Determine the [x, y] coordinate at the center of the cell enclosing the given text.  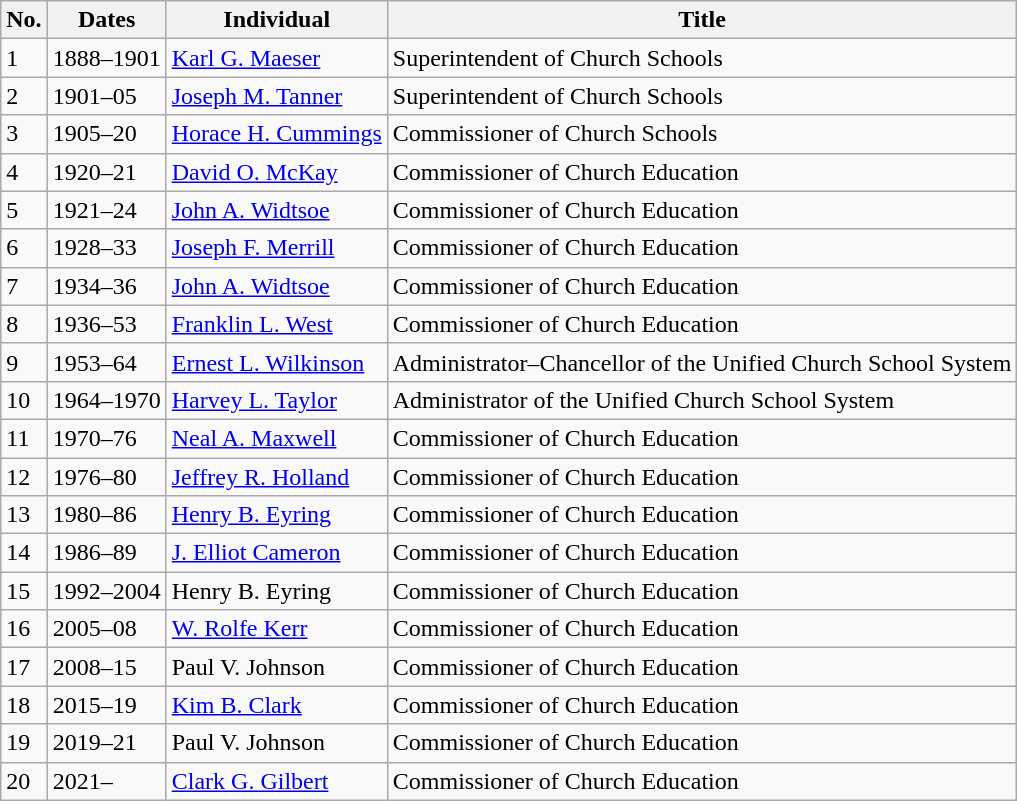
1953–64 [106, 362]
8 [24, 324]
1928–33 [106, 248]
17 [24, 667]
20 [24, 781]
14 [24, 553]
13 [24, 515]
Clark G. Gilbert [276, 781]
Harvey L. Taylor [276, 400]
16 [24, 629]
1920–21 [106, 172]
Horace H. Cummings [276, 134]
11 [24, 438]
1976–80 [106, 477]
1901–05 [106, 96]
9 [24, 362]
Franklin L. West [276, 324]
2005–08 [106, 629]
7 [24, 286]
Ernest L. Wilkinson [276, 362]
2019–21 [106, 743]
4 [24, 172]
Administrator–Chancellor of the Unified Church School System [702, 362]
Joseph M. Tanner [276, 96]
1934–36 [106, 286]
Individual [276, 20]
1980–86 [106, 515]
Jeffrey R. Holland [276, 477]
W. Rolfe Kerr [276, 629]
Neal A. Maxwell [276, 438]
10 [24, 400]
Dates [106, 20]
Karl G. Maeser [276, 58]
1970–76 [106, 438]
6 [24, 248]
12 [24, 477]
2008–15 [106, 667]
Title [702, 20]
Joseph F. Merrill [276, 248]
2021– [106, 781]
No. [24, 20]
1905–20 [106, 134]
1964–1970 [106, 400]
1921–24 [106, 210]
5 [24, 210]
1986–89 [106, 553]
David O. McKay [276, 172]
19 [24, 743]
Commissioner of Church Schools [702, 134]
1936–53 [106, 324]
2 [24, 96]
1 [24, 58]
15 [24, 591]
1888–1901 [106, 58]
Administrator of the Unified Church School System [702, 400]
3 [24, 134]
1992–2004 [106, 591]
Kim B. Clark [276, 705]
18 [24, 705]
J. Elliot Cameron [276, 553]
2015–19 [106, 705]
